Find where the given text appears and provide that cell's center as (x, y) coordinate. 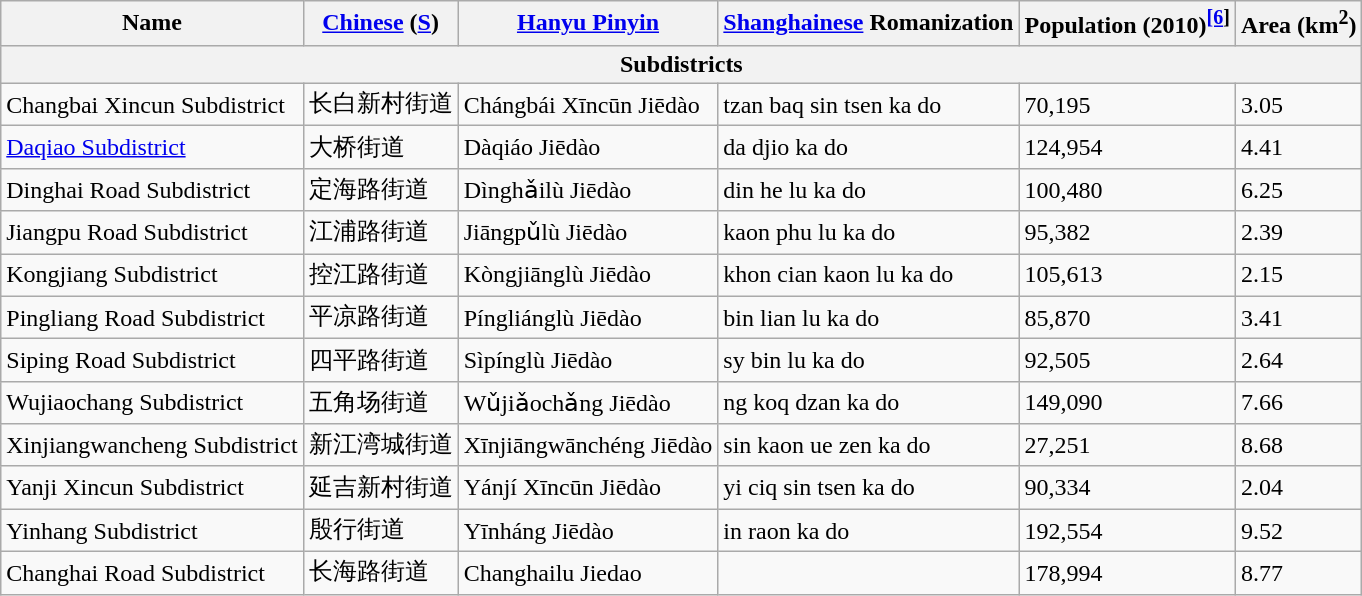
8.68 (1298, 446)
sy bin lu ka do (868, 360)
4.41 (1298, 148)
din he lu ka do (868, 190)
Xinjiangwancheng Subdistrict (152, 446)
Yánjí Xīncūn Jiēdào (588, 488)
Dinghai Road Subdistrict (152, 190)
sin kaon ue zen ka do (868, 446)
kaon phu lu ka do (868, 232)
Jiangpu Road Subdistrict (152, 232)
tzan baq sin tsen ka do (868, 104)
Yīnháng Jiēdào (588, 530)
70,195 (1127, 104)
江浦路街道 (380, 232)
Changhailu Jiedao (588, 574)
Wǔjiǎochǎng Jiēdào (588, 402)
90,334 (1127, 488)
大桥街道 (380, 148)
6.25 (1298, 190)
da djio ka do (868, 148)
五角场街道 (380, 402)
Population (2010)[6] (1127, 24)
Daqiao Subdistrict (152, 148)
平凉路街道 (380, 318)
长海路街道 (380, 574)
9.52 (1298, 530)
Hanyu Pinyin (588, 24)
Xīnjiāngwānchéng Jiēdào (588, 446)
in raon ka do (868, 530)
Dìnghǎilù Jiēdào (588, 190)
Jiāngpǔlù Jiēdào (588, 232)
Changhai Road Subdistrict (152, 574)
2.15 (1298, 276)
Name (152, 24)
100,480 (1127, 190)
ng koq dzan ka do (868, 402)
Yinhang Subdistrict (152, 530)
四平路街道 (380, 360)
长白新村街道 (380, 104)
8.77 (1298, 574)
新江湾城街道 (380, 446)
2.64 (1298, 360)
Pingliang Road Subdistrict (152, 318)
149,090 (1127, 402)
192,554 (1127, 530)
2.39 (1298, 232)
Siping Road Subdistrict (152, 360)
Area (km2) (1298, 24)
殷行街道 (380, 530)
2.04 (1298, 488)
Kongjiang Subdistrict (152, 276)
khon cian kaon lu ka do (868, 276)
178,994 (1127, 574)
Shanghainese Romanization (868, 24)
85,870 (1127, 318)
Kòngjiānglù Jiēdào (588, 276)
Changbai Xincun Subdistrict (152, 104)
105,613 (1127, 276)
124,954 (1127, 148)
bin lian lu ka do (868, 318)
Chángbái Xīncūn Jiēdào (588, 104)
3.05 (1298, 104)
Sìpínglù Jiēdào (588, 360)
Chinese (S) (380, 24)
Wujiaochang Subdistrict (152, 402)
控江路街道 (380, 276)
27,251 (1127, 446)
定海路街道 (380, 190)
7.66 (1298, 402)
Píngliánglù Jiēdào (588, 318)
92,505 (1127, 360)
Subdistricts (682, 64)
Dàqiáo Jiēdào (588, 148)
3.41 (1298, 318)
延吉新村街道 (380, 488)
95,382 (1127, 232)
Yanji Xincun Subdistrict (152, 488)
yi ciq sin tsen ka do (868, 488)
